Search for the cell housing the specified text and yield its [x, y] center coordinate. 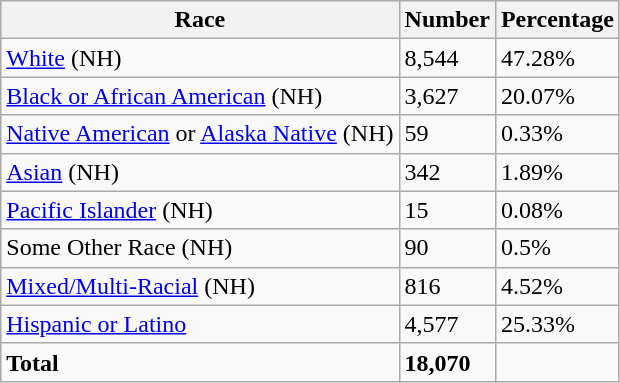
4,577 [447, 324]
Pacific Islander (NH) [200, 210]
816 [447, 286]
0.33% [557, 134]
Native American or Alaska Native (NH) [200, 134]
Percentage [557, 20]
47.28% [557, 58]
0.08% [557, 210]
White (NH) [200, 58]
Total [200, 362]
342 [447, 172]
1.89% [557, 172]
Mixed/Multi-Racial (NH) [200, 286]
0.5% [557, 248]
Asian (NH) [200, 172]
18,070 [447, 362]
Race [200, 20]
15 [447, 210]
Number [447, 20]
20.07% [557, 96]
4.52% [557, 286]
Hispanic or Latino [200, 324]
Some Other Race (NH) [200, 248]
8,544 [447, 58]
Black or African American (NH) [200, 96]
3,627 [447, 96]
59 [447, 134]
90 [447, 248]
25.33% [557, 324]
